Locate the cell with the specified text and output its [X, Y] center coordinate. 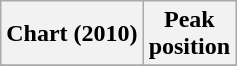
Peakposition [189, 34]
Chart (2010) [72, 34]
